Scan for the cell matching the given text and deliver its [X, Y] coordinate at center. 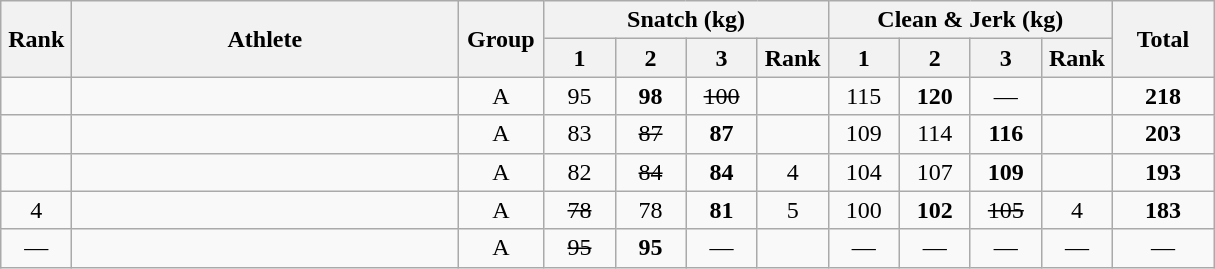
116 [1006, 134]
218 [1162, 96]
81 [722, 210]
120 [934, 96]
Group [501, 39]
115 [864, 96]
105 [1006, 210]
Snatch (kg) [686, 20]
82 [580, 172]
193 [1162, 172]
203 [1162, 134]
114 [934, 134]
183 [1162, 210]
Athlete [265, 39]
98 [650, 96]
107 [934, 172]
104 [864, 172]
Clean & Jerk (kg) [970, 20]
5 [792, 210]
83 [580, 134]
Total [1162, 39]
102 [934, 210]
